For the text-containing cell, return its midpoint in (x, y) coordinate format. 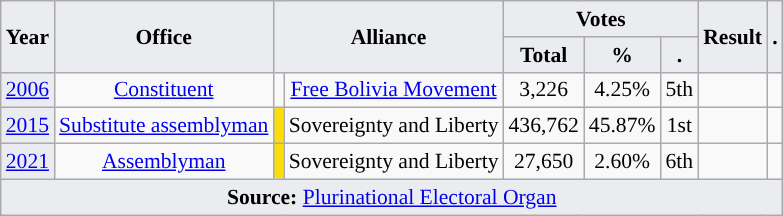
Alliance (388, 36)
2006 (28, 90)
45.87% (622, 126)
436,762 (544, 126)
2021 (28, 162)
4.25% (622, 90)
Constituent (164, 90)
5th (679, 90)
Year (28, 36)
2015 (28, 126)
Votes (602, 19)
Result (732, 36)
2.60% (622, 162)
Total (544, 55)
Source: Plurinational Electoral Organ (392, 197)
Substitute assemblyman (164, 126)
3,226 (544, 90)
1st (679, 126)
% (622, 55)
Free Bolivia Movement (394, 90)
Office (164, 36)
27,650 (544, 162)
6th (679, 162)
Assemblyman (164, 162)
